Identify which cell holds the provided text, then report its [X, Y] central coordinate. 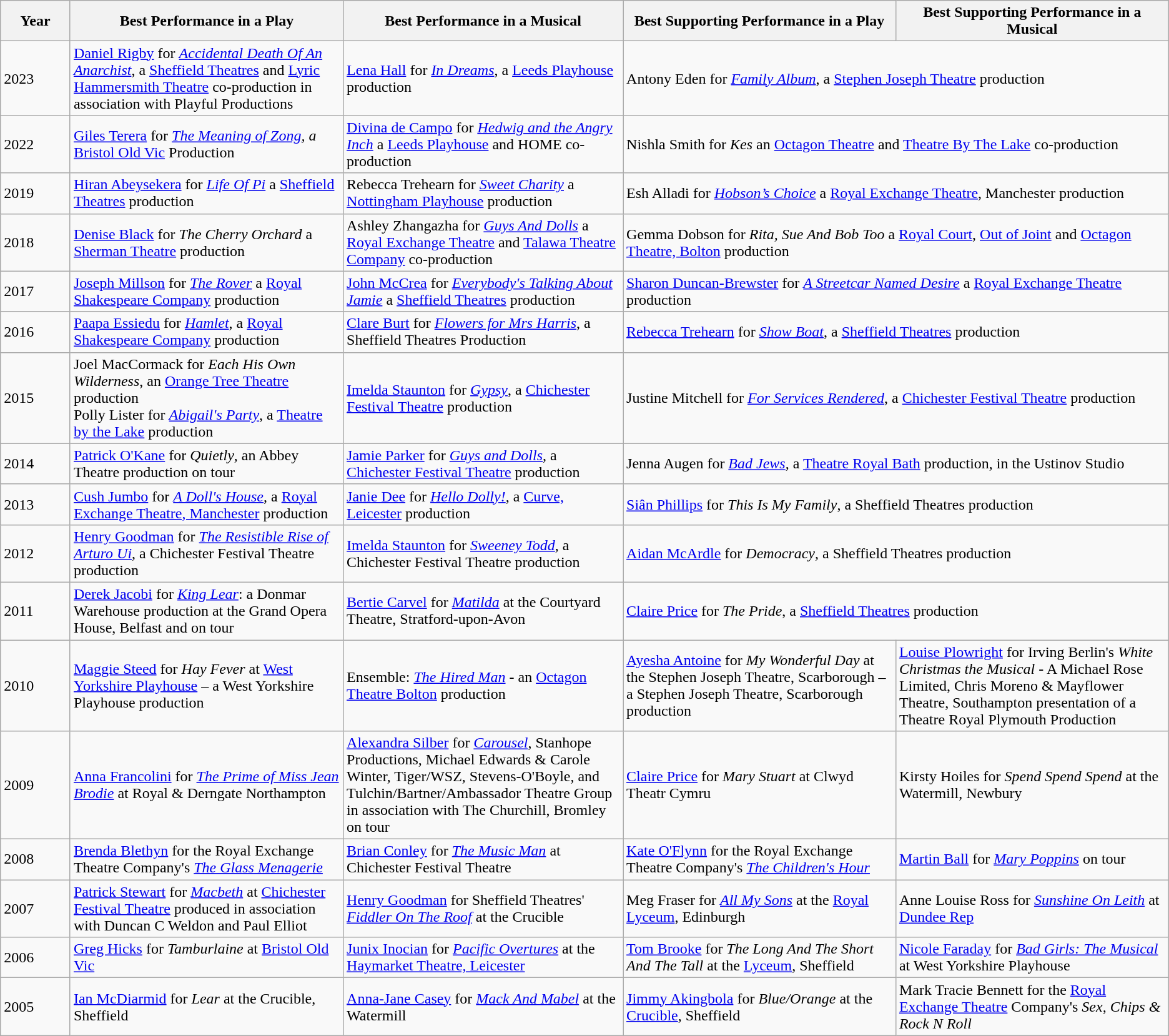
Maggie Steed for Hay Fever at West Yorkshire Playhouse – a West Yorkshire Playhouse production [206, 685]
Esh Alladi for Hobson’s Choice a Royal Exchange Theatre, Manchester production [896, 194]
Henry Goodman for Sheffield Theatres' Fiddler On The Roof at the Crucible [483, 909]
Imelda Staunton for Gypsy, a Chichester Festival Theatre production [483, 398]
2012 [36, 553]
Gemma Dobson for Rita, Sue And Bob Too a Royal Court, Out of Joint and Octagon Theatre, Bolton production [896, 242]
2022 [36, 144]
Mark Tracie Bennett for the Royal Exchange Theatre Company's Sex, Chips & Rock N Roll [1032, 1007]
Divina de Campo for Hedwig and the Angry Inch a Leeds Playhouse and HOME co-production [483, 144]
Kirsty Hoiles for Spend Spend Spend at the Watermill, Newbury [1032, 786]
Henry Goodman for The Resistible Rise of Arturo Ui, a Chichester Festival Theatre production [206, 553]
Claire Price for Mary Stuart at Clwyd Theatr Cymru [759, 786]
Imelda Staunton for Sweeney Todd, a Chichester Festival Theatre production [483, 553]
Brian Conley for The Music Man at Chichester Festival Theatre [483, 859]
2015 [36, 398]
Jenna Augen for Bad Jews, a Theatre Royal Bath production, in the Ustinov Studio [896, 463]
Jamie Parker for Guys and Dolls, a Chichester Festival Theatre production [483, 463]
Year [36, 21]
Denise Black for The Cherry Orchard a Sherman Theatre production [206, 242]
Meg Fraser for All My Sons at the Royal Lyceum, Edinburgh [759, 909]
Anna Francolini for The Prime of Miss Jean Brodie at Royal & Derngate Northampton [206, 786]
Brenda Blethyn for the Royal Exchange Theatre Company's The Glass Menagerie [206, 859]
Ian McDiarmid for Lear at the Crucible, Sheffield [206, 1007]
Giles Terera for The Meaning of Zong, a Bristol Old Vic Production [206, 144]
Anne Louise Ross for Sunshine On Leith at Dundee Rep [1032, 909]
Best Performance in a Play [206, 21]
Kate O'Flynn for the Royal Exchange Theatre Company's The Children's Hour [759, 859]
Justine Mitchell for For Services Rendered, a Chichester Festival Theatre production [896, 398]
2013 [36, 505]
John McCrea for Everybody's Talking About Jamie a Sheffield Theatres production [483, 291]
2007 [36, 909]
Junix Inocian for Pacific Overtures at the Haymarket Theatre, Leicester [483, 958]
Ensemble: The Hired Man - an Octagon Theatre Bolton production [483, 685]
Greg Hicks for Tamburlaine at Bristol Old Vic [206, 958]
Lena Hall for In Dreams, a Leeds Playhouse production [483, 79]
2011 [36, 611]
Patrick Stewart for Macbeth at Chichester Festival Theatre produced in association with Duncan C Weldon and Paul Elliot [206, 909]
2008 [36, 859]
Ayesha Antoine for My Wonderful Day at the Stephen Joseph Theatre, Scarborough – a Stephen Joseph Theatre, Scarborough production [759, 685]
2009 [36, 786]
Aidan McArdle for Democracy, a Sheffield Theatres production [896, 553]
2017 [36, 291]
2014 [36, 463]
Joseph Millson for The Rover a Royal Shakespeare Company production [206, 291]
2023 [36, 79]
Derek Jacobi for King Lear: a Donmar Warehouse production at the Grand Opera House, Belfast and on tour [206, 611]
Claire Price for The Pride, a Sheffield Theatres production [896, 611]
2016 [36, 332]
Jimmy Akingbola for Blue/Orange at the Crucible, Sheffield [759, 1007]
2018 [36, 242]
Rebecca Trehearn for Sweet Charity a Nottingham Playhouse production [483, 194]
Sharon Duncan-Brewster for A Streetcar Named Desire a Royal Exchange Theatre production [896, 291]
Hiran Abeysekera for Life Of Pi a Sheffield Theatres production [206, 194]
Martin Ball for Mary Poppins on tour [1032, 859]
Cush Jumbo for A Doll's House, a Royal Exchange Theatre, Manchester production [206, 505]
Best Supporting Performance in a Play [759, 21]
Best Performance in a Musical [483, 21]
Nicole Faraday for Bad Girls: The Musical at West Yorkshire Playhouse [1032, 958]
2006 [36, 958]
Anna-Jane Casey for Mack And Mabel at the Watermill [483, 1007]
Rebecca Trehearn for Show Boat, a Sheffield Theatres production [896, 332]
Bertie Carvel for Matilda at the Courtyard Theatre, Stratford-upon-Avon [483, 611]
Joel MacCormack for Each His Own Wilderness, an Orange Tree Theatre productionPolly Lister for Abigail's Party, a Theatre by the Lake production [206, 398]
Best Supporting Performance in a Musical [1032, 21]
Paapa Essiedu for Hamlet, a Royal Shakespeare Company production [206, 332]
2010 [36, 685]
Tom Brooke for The Long And The Short And The Tall at the Lyceum, Sheffield [759, 958]
Nishla Smith for Kes an Octagon Theatre and Theatre By The Lake co-production [896, 144]
Antony Eden for Family Album, a Stephen Joseph Theatre production [896, 79]
2005 [36, 1007]
Clare Burt for Flowers for Mrs Harris, a Sheffield Theatres Production [483, 332]
Siân Phillips for This Is My Family, a Sheffield Theatres production [896, 505]
Patrick O'Kane for Quietly, an Abbey Theatre production on tour [206, 463]
Janie Dee for Hello Dolly!, a Curve, Leicester production [483, 505]
Ashley Zhangazha for Guys And Dolls a Royal Exchange Theatre and Talawa Theatre Company co-production [483, 242]
2019 [36, 194]
